Search for the cell housing the specified text and yield its (x, y) center coordinate. 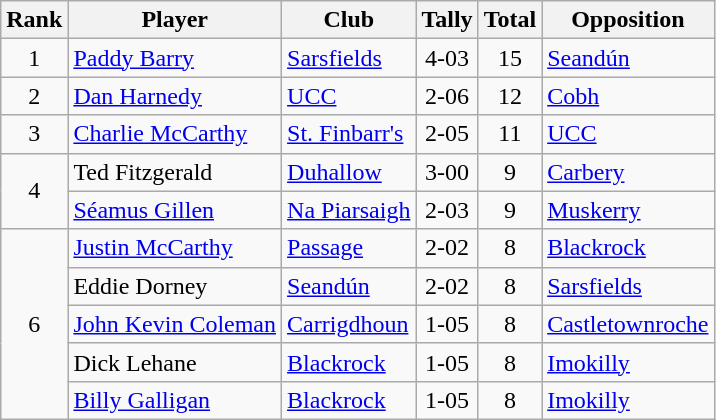
Séamus Gillen (175, 210)
Carrigdhoun (349, 324)
John Kevin Coleman (175, 324)
Dan Harnedy (175, 96)
2-06 (447, 96)
Paddy Barry (175, 58)
Duhallow (349, 172)
Cobh (628, 96)
2 (34, 96)
Justin McCarthy (175, 248)
Billy Galligan (175, 400)
Player (175, 20)
St. Finbarr's (349, 134)
Na Piarsaigh (349, 210)
3-00 (447, 172)
1 (34, 58)
4-03 (447, 58)
15 (510, 58)
Total (510, 20)
Club (349, 20)
4 (34, 191)
Carbery (628, 172)
Dick Lehane (175, 362)
Tally (447, 20)
Passage (349, 248)
12 (510, 96)
Castletownroche (628, 324)
Muskerry (628, 210)
Eddie Dorney (175, 286)
6 (34, 324)
2-05 (447, 134)
Ted Fitzgerald (175, 172)
Opposition (628, 20)
2-03 (447, 210)
3 (34, 134)
11 (510, 134)
Charlie McCarthy (175, 134)
Rank (34, 20)
